Search for the cell housing the specified text and yield its [X, Y] center coordinate. 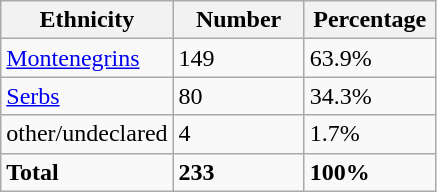
34.3% [370, 96]
4 [238, 134]
Montenegrins [87, 58]
149 [238, 58]
Ethnicity [87, 20]
Total [87, 172]
Percentage [370, 20]
1.7% [370, 134]
Number [238, 20]
100% [370, 172]
Serbs [87, 96]
80 [238, 96]
233 [238, 172]
other/undeclared [87, 134]
63.9% [370, 58]
